Search for the cell housing the specified text and yield its [X, Y] center coordinate. 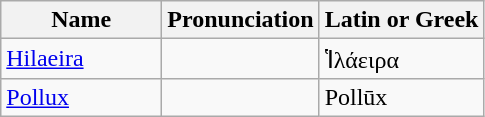
Hilaeira [82, 59]
Pollūx [402, 97]
Ἱλάειρα [402, 59]
Pollux [82, 97]
Latin or Greek [402, 20]
Name [82, 20]
Pronunciation [240, 20]
